Return the [X, Y] coordinate for the center point of the cell that contains the specified text.  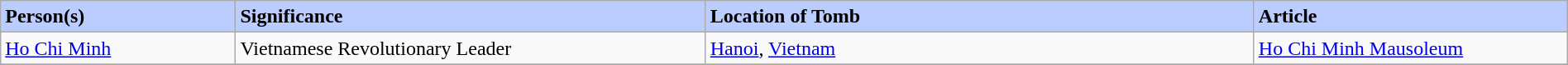
Vietnamese Revolutionary Leader [471, 48]
Location of Tomb [979, 17]
Person(s) [118, 17]
Significance [471, 17]
Hanoi, Vietnam [979, 48]
Ho Chi Minh [118, 48]
Article [1411, 17]
Ho Chi Minh Mausoleum [1411, 48]
